For the text-containing cell, return its midpoint in [X, Y] coordinate format. 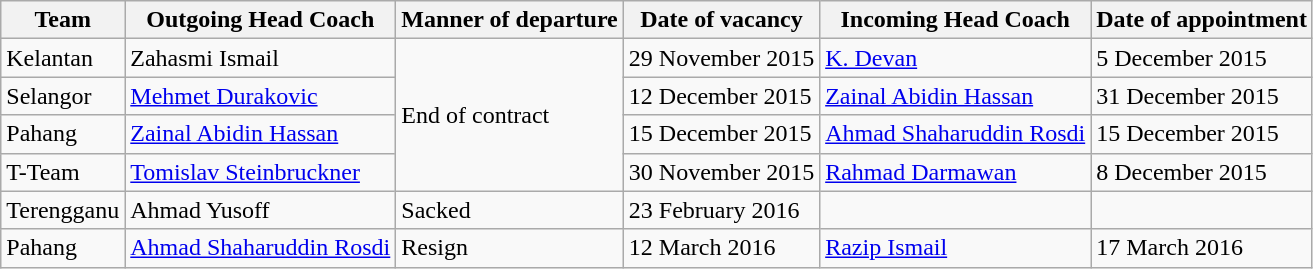
Team [63, 20]
8 December 2015 [1202, 172]
Zahasmi Ismail [260, 58]
Resign [510, 248]
Sacked [510, 210]
T-Team [63, 172]
K. Devan [956, 58]
Tomislav Steinbruckner [260, 172]
Kelantan [63, 58]
Manner of departure [510, 20]
Selangor [63, 96]
12 March 2016 [721, 248]
31 December 2015 [1202, 96]
30 November 2015 [721, 172]
Razip Ismail [956, 248]
Ahmad Yusoff [260, 210]
Mehmet Durakovic [260, 96]
5 December 2015 [1202, 58]
Rahmad Darmawan [956, 172]
29 November 2015 [721, 58]
17 March 2016 [1202, 248]
Date of vacancy [721, 20]
End of contract [510, 115]
Date of appointment [1202, 20]
Outgoing Head Coach [260, 20]
Terengganu [63, 210]
Incoming Head Coach [956, 20]
12 December 2015 [721, 96]
23 February 2016 [721, 210]
